For the text-containing cell, return its midpoint in [X, Y] coordinate format. 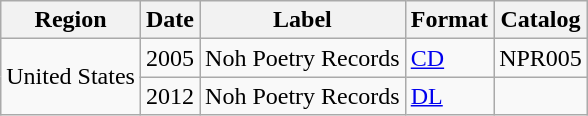
United States [71, 77]
Catalog [541, 20]
CD [449, 58]
Format [449, 20]
NPR005 [541, 58]
Region [71, 20]
2012 [170, 96]
DL [449, 96]
Label [303, 20]
Date [170, 20]
2005 [170, 58]
